Detect which cell encompasses the target text, then output its [X, Y] center coordinate. 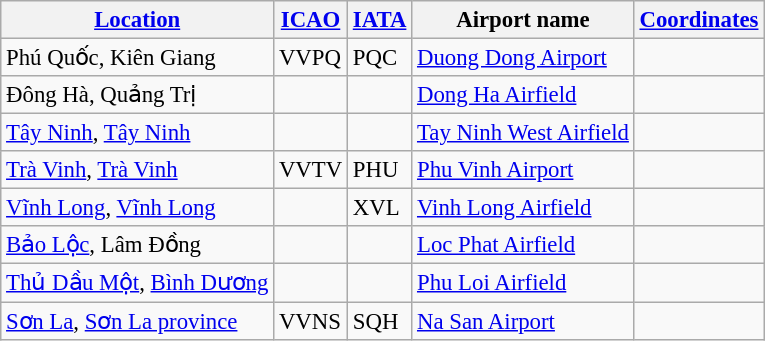
Trà Vinh, Trà Vinh [138, 170]
IATA [379, 20]
Location [138, 20]
XVL [379, 208]
VVTV [311, 170]
Phú Quốc, Kiên Giang [138, 58]
Airport name [524, 20]
Vinh Long Airfield [524, 208]
Dong Ha Airfield [524, 95]
Phu Vinh Airport [524, 170]
Coordinates [699, 20]
VVNS [311, 321]
Tay Ninh West Airfield [524, 133]
PQC [379, 58]
ICAO [311, 20]
Thủ Dầu Một, Bình Dương [138, 283]
Tây Ninh, Tây Ninh [138, 133]
SQH [379, 321]
Vĩnh Long, Vĩnh Long [138, 208]
PHU [379, 170]
Na San Airport [524, 321]
Loc Phat Airfield [524, 245]
Phu Loi Airfield [524, 283]
Sơn La, Sơn La province [138, 321]
Đông Hà, Quảng Trị [138, 95]
VVPQ [311, 58]
Duong Dong Airport [524, 58]
Bảo Lộc, Lâm Đồng [138, 245]
